Extract the (x, y) coordinate from the center of the cell holding the provided text.  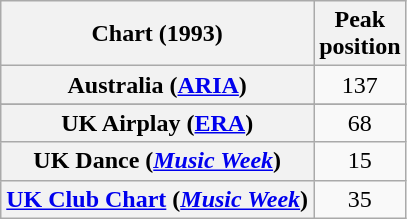
68 (360, 123)
UK Club Chart (Music Week) (158, 199)
35 (360, 199)
Australia (ARIA) (158, 85)
Chart (1993) (158, 34)
Peakposition (360, 34)
UK Airplay (ERA) (158, 123)
UK Dance (Music Week) (158, 161)
15 (360, 161)
137 (360, 85)
